Detect which cell encompasses the target text, then output its (x, y) center coordinate. 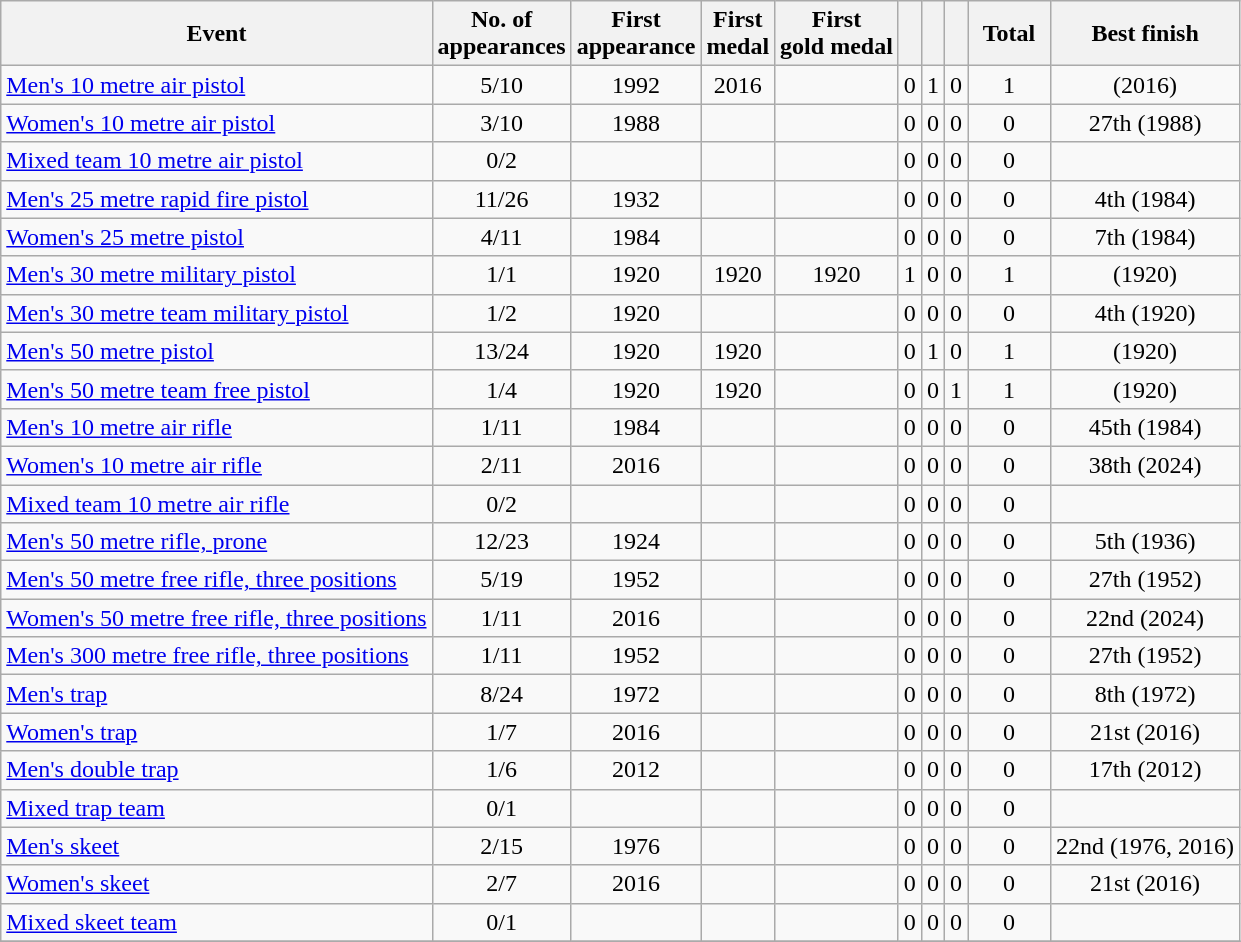
Women's 50 metre free rifle, three positions (216, 618)
(2016) (1146, 85)
Mixed trap team (216, 808)
5th (1936) (1146, 542)
Men's double trap (216, 770)
3/10 (502, 123)
2/7 (502, 884)
Men's 50 metre team free pistol (216, 389)
22nd (2024) (1146, 618)
38th (2024) (1146, 465)
Firstgold medal (837, 34)
Women's 10 metre air pistol (216, 123)
1972 (636, 694)
22nd (1976, 2016) (1146, 846)
1/4 (502, 389)
Best finish (1146, 34)
13/24 (502, 351)
4th (1920) (1146, 313)
2/15 (502, 846)
4/11 (502, 237)
2/11 (502, 465)
Men's 25 metre rapid fire pistol (216, 199)
1/2 (502, 313)
11/26 (502, 199)
Firstmedal (738, 34)
Event (216, 34)
Men's 300 metre free rifle, three positions (216, 656)
45th (1984) (1146, 427)
17th (2012) (1146, 770)
Women's trap (216, 732)
Men's 50 metre pistol (216, 351)
1992 (636, 85)
1924 (636, 542)
Women's skeet (216, 884)
5/19 (502, 580)
Men's 10 metre air pistol (216, 85)
1/1 (502, 275)
1976 (636, 846)
Mixed team 10 metre air pistol (216, 161)
Men's skeet (216, 846)
Women's 25 metre pistol (216, 237)
Mixed skeet team (216, 922)
1988 (636, 123)
1/7 (502, 732)
No. ofappearances (502, 34)
Mixed team 10 metre air rifle (216, 503)
Firstappearance (636, 34)
Men's 50 metre free rifle, three positions (216, 580)
7th (1984) (1146, 237)
2012 (636, 770)
12/23 (502, 542)
8th (1972) (1146, 694)
Men's trap (216, 694)
Total (1010, 34)
4th (1984) (1146, 199)
Women's 10 metre air rifle (216, 465)
Men's 30 metre team military pistol (216, 313)
1932 (636, 199)
5/10 (502, 85)
27th (1988) (1146, 123)
Men's 10 metre air rifle (216, 427)
8/24 (502, 694)
Men's 30 metre military pistol (216, 275)
1/6 (502, 770)
Men's 50 metre rifle, prone (216, 542)
